Detect which cell encompasses the target text, then output its (x, y) center coordinate. 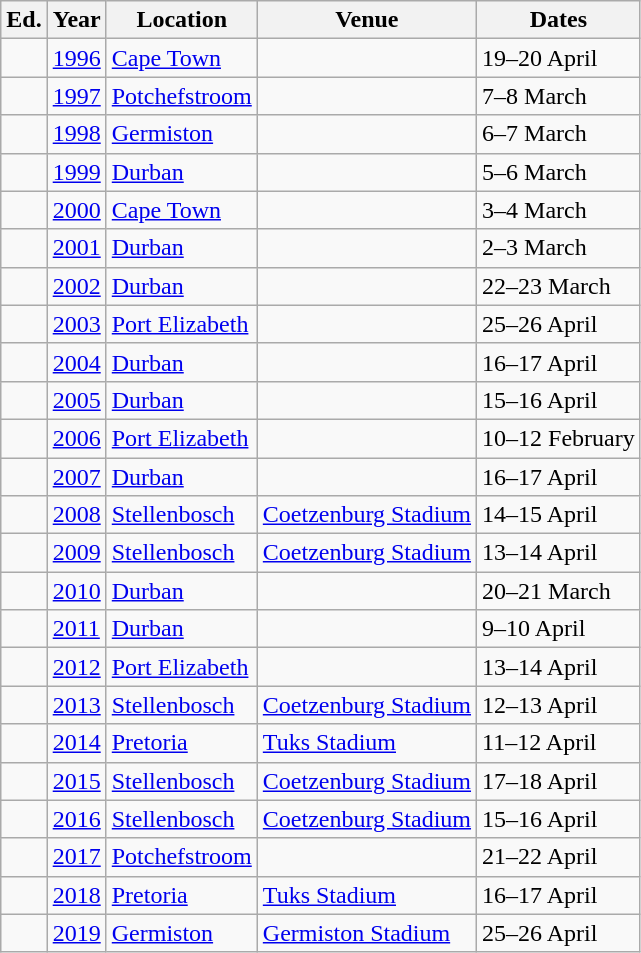
2006 (76, 438)
2003 (76, 324)
2009 (76, 553)
7–8 March (559, 96)
12–13 April (559, 705)
1997 (76, 96)
2010 (76, 591)
1999 (76, 172)
6–7 March (559, 134)
2001 (76, 248)
Year (76, 20)
2016 (76, 819)
10–12 February (559, 438)
2004 (76, 362)
11–12 April (559, 743)
Germiston Stadium (366, 933)
2018 (76, 895)
1996 (76, 58)
2015 (76, 781)
2002 (76, 286)
2005 (76, 400)
2017 (76, 857)
2–3 March (559, 248)
2013 (76, 705)
2012 (76, 667)
19–20 April (559, 58)
3–4 March (559, 210)
1998 (76, 134)
Ed. (24, 20)
2019 (76, 933)
2007 (76, 477)
9–10 April (559, 629)
Dates (559, 20)
Venue (366, 20)
20–21 March (559, 591)
2014 (76, 743)
5–6 March (559, 172)
Location (182, 20)
22–23 March (559, 286)
2011 (76, 629)
17–18 April (559, 781)
14–15 April (559, 515)
2008 (76, 515)
21–22 April (559, 857)
2000 (76, 210)
